Pinpoint the cell where the given text exists, returning its (x, y) midpoint coordinate. 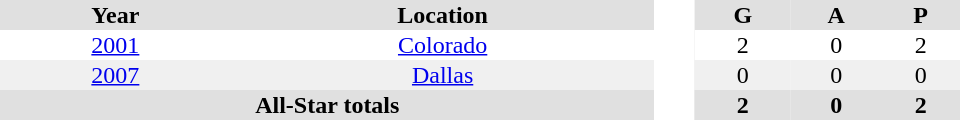
Dallas (443, 75)
2007 (116, 75)
All-Star totals (328, 105)
2001 (116, 45)
Location (443, 15)
G (743, 15)
A (836, 15)
Colorado (443, 45)
P (920, 15)
Year (116, 15)
